For the text-containing cell, return its midpoint in [x, y] coordinate format. 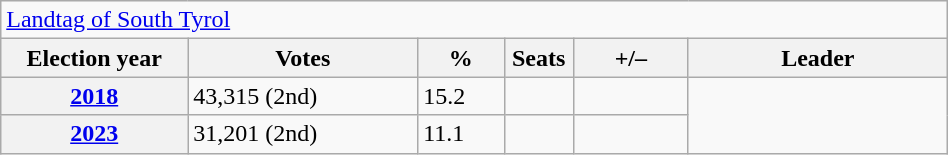
Votes [303, 58]
Seats [538, 58]
15.2 [461, 96]
+/– [630, 58]
2018 [94, 96]
2023 [94, 134]
43,315 (2nd) [303, 96]
% [461, 58]
Leader [818, 58]
Election year [94, 58]
Landtag of South Tyrol [474, 20]
31,201 (2nd) [303, 134]
11.1 [461, 134]
